Extract the [X, Y] coordinate from the center of the cell holding the provided text.  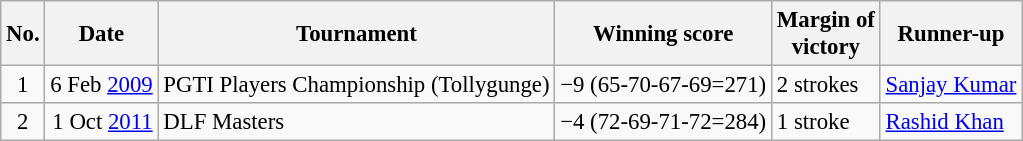
6 Feb 2009 [102, 85]
2 [23, 122]
1 Oct 2011 [102, 122]
Runner-up [951, 34]
2 strokes [826, 85]
DLF Masters [356, 122]
Rashid Khan [951, 122]
Sanjay Kumar [951, 85]
Date [102, 34]
PGTI Players Championship (Tollygunge) [356, 85]
Tournament [356, 34]
No. [23, 34]
−9 (65-70-67-69=271) [664, 85]
Winning score [664, 34]
1 [23, 85]
−4 (72-69-71-72=284) [664, 122]
Margin ofvictory [826, 34]
1 stroke [826, 122]
